Pinpoint the cell where the given text exists, returning its (X, Y) midpoint coordinate. 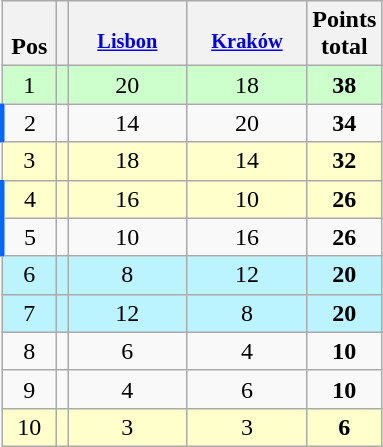
38 (344, 85)
Pointstotal (344, 34)
Kraków (247, 34)
5 (29, 237)
34 (344, 123)
7 (29, 313)
1 (29, 85)
32 (344, 161)
2 (29, 123)
Pos (29, 34)
Lisbon (128, 34)
9 (29, 389)
